Extract the [X, Y] coordinate from the center of the cell holding the provided text.  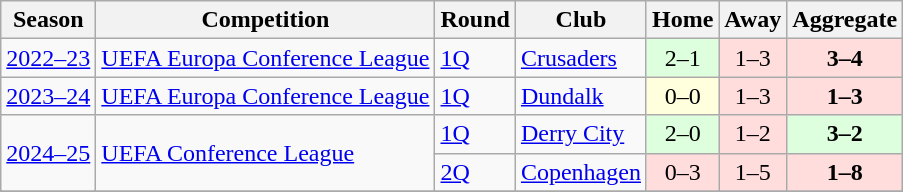
2–1 [682, 58]
Season [48, 20]
2023–24 [48, 96]
3–4 [845, 58]
Home [682, 20]
Crusaders [580, 58]
Dundalk [580, 96]
2Q [475, 172]
Club [580, 20]
UEFA Conference League [266, 153]
1–8 [845, 172]
2022–23 [48, 58]
2–0 [682, 134]
Competition [266, 20]
Aggregate [845, 20]
1–2 [753, 134]
Derry City [580, 134]
Copenhagen [580, 172]
2024–25 [48, 153]
Away [753, 20]
Round [475, 20]
0–3 [682, 172]
0–0 [682, 96]
3–2 [845, 134]
1–5 [753, 172]
